Scan for the cell matching the given text and deliver its (x, y) coordinate at center. 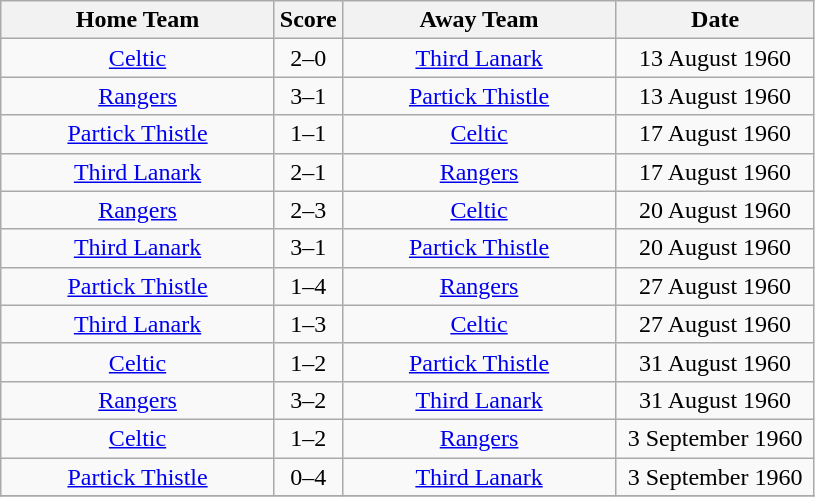
0–4 (308, 477)
1–4 (308, 286)
1–3 (308, 324)
Away Team (479, 20)
2–0 (308, 58)
2–1 (308, 172)
Score (308, 20)
3–2 (308, 400)
1–1 (308, 134)
Home Team (138, 20)
Date (716, 20)
2–3 (308, 210)
